Detect which cell encompasses the target text, then output its [X, Y] center coordinate. 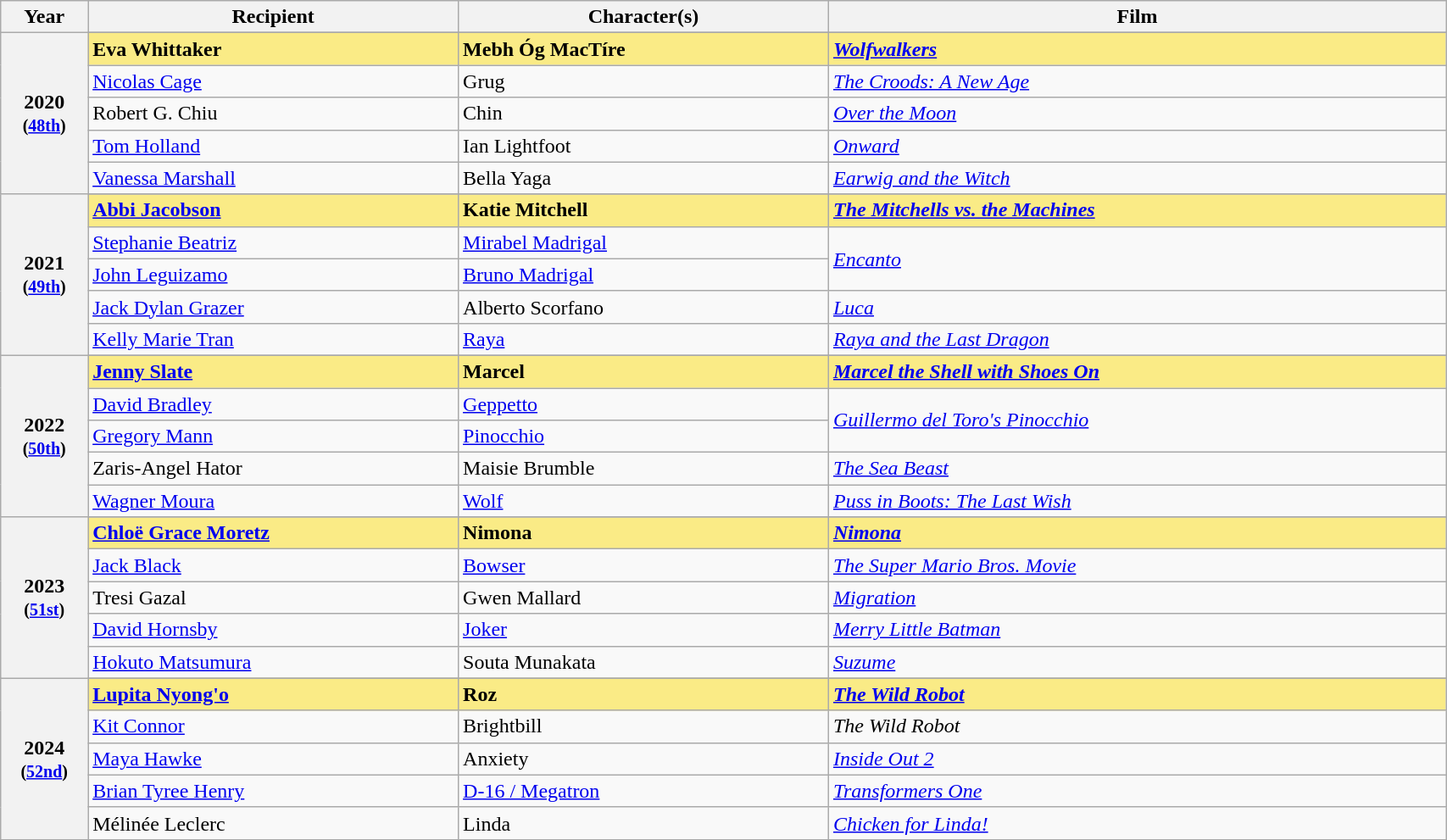
Ian Lightfoot [644, 146]
Onward [1137, 146]
Brightbill [644, 726]
Wolfwalkers [1137, 49]
Tresi Gazal [273, 598]
Chin [644, 114]
David Bradley [273, 404]
Wolf [644, 501]
2024 (52nd) [44, 759]
Mirabel Madrigal [644, 242]
Over the Moon [1137, 114]
Transformers One [1137, 791]
Grug [644, 81]
Souta Munakata [644, 662]
Merry Little Batman [1137, 630]
Robert G. Chiu [273, 114]
Marcel the Shell with Shoes On [1137, 371]
Bruno Madrigal [644, 275]
Chloë Grace Moretz [273, 533]
Chicken for Linda! [1137, 823]
The Super Mario Bros. Movie [1137, 565]
Alberto Scorfano [644, 307]
Roz [644, 694]
Kelly Marie Tran [273, 339]
Earwig and the Witch [1137, 178]
Anxiety [644, 759]
Raya [644, 339]
Bowser [644, 565]
Zaris-Angel Hator [273, 469]
Guillermo del Toro's Pinocchio [1137, 420]
Linda [644, 823]
Wagner Moura [273, 501]
Tom Holland [273, 146]
Year [44, 17]
Jack Dylan Grazer [273, 307]
2020 (48th) [44, 114]
Gwen Mallard [644, 598]
Stephanie Beatriz [273, 242]
Mélinée Leclerc [273, 823]
Migration [1137, 598]
Maya Hawke [273, 759]
Abbi Jacobson [273, 210]
Bella Yaga [644, 178]
D-16 / Megatron [644, 791]
Puss in Boots: The Last Wish [1137, 501]
Luca [1137, 307]
Katie Mitchell [644, 210]
Maisie Brumble [644, 469]
Geppetto [644, 404]
Eva Whittaker [273, 49]
2023 (51st) [44, 598]
Kit Connor [273, 726]
John Leguizamo [273, 275]
Joker [644, 630]
2021 (49th) [44, 275]
The Mitchells vs. the Machines [1137, 210]
Film [1137, 17]
Lupita Nyong'o [273, 694]
David Hornsby [273, 630]
Vanessa Marshall [273, 178]
Raya and the Last Dragon [1137, 339]
Hokuto Matsumura [273, 662]
Character(s) [644, 17]
Jenny Slate [273, 371]
Inside Out 2 [1137, 759]
Suzume [1137, 662]
Jack Black [273, 565]
Brian Tyree Henry [273, 791]
Recipient [273, 17]
Marcel [644, 371]
Mebh Óg MacTíre [644, 49]
Gregory Mann [273, 437]
Encanto [1137, 259]
2022 (50th) [44, 436]
The Sea Beast [1137, 469]
Nicolas Cage [273, 81]
The Croods: A New Age [1137, 81]
Pinocchio [644, 437]
